Capture the cell that displays the provided text and extract its [x, y] central coordinate. 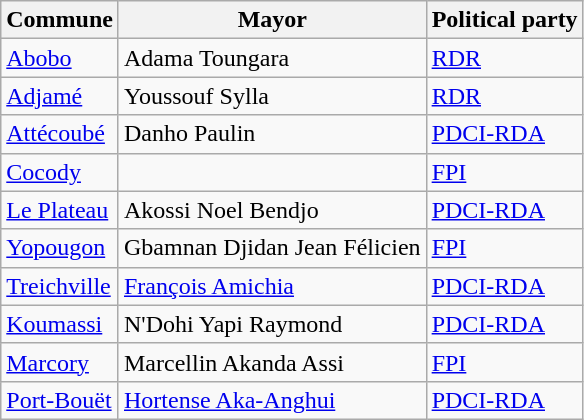
Le Plateau [60, 210]
Gbamnan Djidan Jean Félicien [272, 248]
Port-Bouët [60, 400]
Mayor [272, 20]
Koumassi [60, 324]
François Amichia [272, 286]
Treichville [60, 286]
Youssouf Sylla [272, 96]
Danho Paulin [272, 134]
Marcellin Akanda Assi [272, 362]
Abobo [60, 58]
Hortense Aka-Anghui [272, 400]
Commune [60, 20]
Akossi Noel Bendjo [272, 210]
N'Dohi Yapi Raymond [272, 324]
Political party [504, 20]
Attécoubé [60, 134]
Cocody [60, 172]
Adjamé [60, 96]
Yopougon [60, 248]
Marcory [60, 362]
Adama Toungara [272, 58]
